For the text-containing cell, return its midpoint in (x, y) coordinate format. 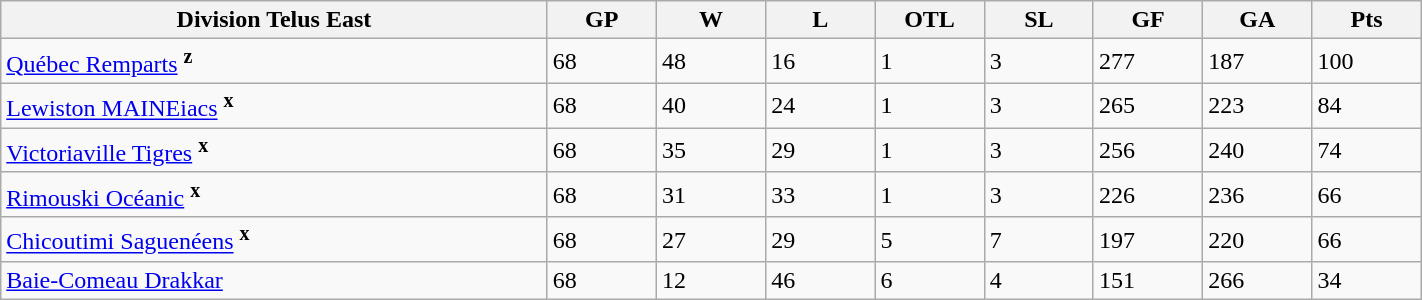
Division Telus East (274, 20)
46 (820, 281)
Lewiston MAINEiacs x (274, 106)
5 (930, 240)
16 (820, 62)
Rimouski Océanic x (274, 194)
GP (602, 20)
256 (1148, 150)
236 (1258, 194)
33 (820, 194)
24 (820, 106)
151 (1148, 281)
48 (710, 62)
GF (1148, 20)
W (710, 20)
12 (710, 281)
Pts (1366, 20)
84 (1366, 106)
197 (1148, 240)
7 (1038, 240)
265 (1148, 106)
74 (1366, 150)
240 (1258, 150)
220 (1258, 240)
Baie-Comeau Drakkar (274, 281)
4 (1038, 281)
34 (1366, 281)
223 (1258, 106)
277 (1148, 62)
35 (710, 150)
OTL (930, 20)
SL (1038, 20)
Victoriaville Tigres x (274, 150)
6 (930, 281)
187 (1258, 62)
27 (710, 240)
31 (710, 194)
GA (1258, 20)
100 (1366, 62)
Québec Remparts z (274, 62)
Chicoutimi Saguenéens x (274, 240)
40 (710, 106)
226 (1148, 194)
266 (1258, 281)
L (820, 20)
